Output the (x, y) coordinate of the center of the cell containing the given text.  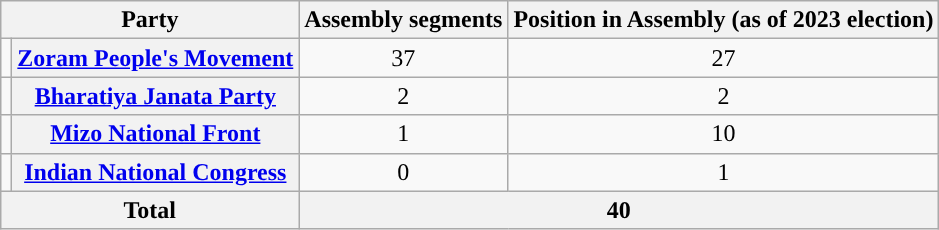
10 (724, 134)
37 (404, 58)
Indian National Congress (156, 172)
27 (724, 58)
40 (619, 210)
Bharatiya Janata Party (156, 96)
0 (404, 172)
Assembly segments (404, 20)
Mizo National Front (156, 134)
Total (150, 210)
Position in Assembly (as of 2023 election) (724, 20)
Zoram People's Movement (156, 58)
Party (150, 20)
